Determine the [X, Y] coordinate at the center of the cell enclosing the given text.  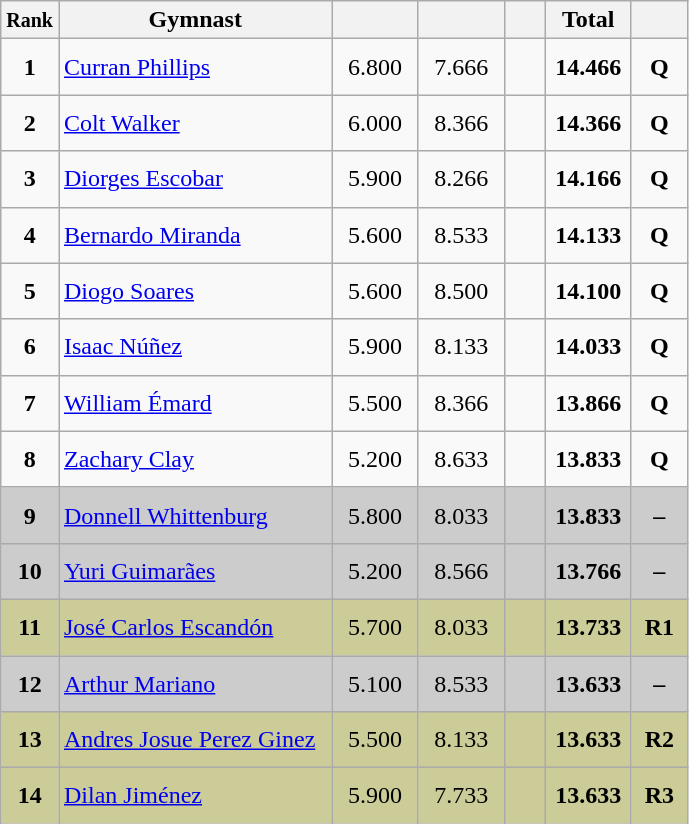
5.100 [375, 684]
Yuri Guimarães [195, 571]
Andres Josue Perez Ginez [195, 740]
10 [30, 571]
14.133 [588, 235]
2 [30, 123]
13.766 [588, 571]
Gymnast [195, 20]
José Carlos Escandón [195, 627]
3 [30, 179]
Diogo Soares [195, 291]
R2 [659, 740]
7 [30, 403]
Curran Phillips [195, 67]
6.000 [375, 123]
14.466 [588, 67]
R1 [659, 627]
5 [30, 291]
Diorges Escobar [195, 179]
8.266 [461, 179]
6.800 [375, 67]
13.733 [588, 627]
11 [30, 627]
8.633 [461, 459]
Isaac Núñez [195, 347]
9 [30, 515]
Donnell Whittenburg [195, 515]
7.733 [461, 796]
13 [30, 740]
Zachary Clay [195, 459]
14.100 [588, 291]
8.500 [461, 291]
14.366 [588, 123]
5.800 [375, 515]
8 [30, 459]
13.866 [588, 403]
R3 [659, 796]
1 [30, 67]
14.166 [588, 179]
5.700 [375, 627]
6 [30, 347]
Dilan Jiménez [195, 796]
Bernardo Miranda [195, 235]
14.033 [588, 347]
Colt Walker [195, 123]
Rank [30, 20]
12 [30, 684]
William Émard [195, 403]
14 [30, 796]
7.666 [461, 67]
Arthur Mariano [195, 684]
Total [588, 20]
8.566 [461, 571]
4 [30, 235]
